From the cell containing the given text, extract its center point as [x, y] coordinate. 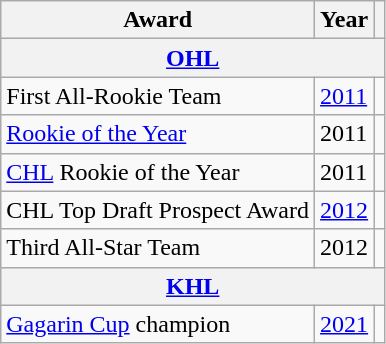
OHL [193, 58]
KHL [193, 286]
CHL Rookie of the Year [158, 172]
CHL Top Draft Prospect Award [158, 210]
Year [344, 20]
Award [158, 20]
2021 [344, 324]
Gagarin Cup champion [158, 324]
First All-Rookie Team [158, 96]
Rookie of the Year [158, 134]
Third All-Star Team [158, 248]
